From the cell containing the given text, extract its center point as (x, y) coordinate. 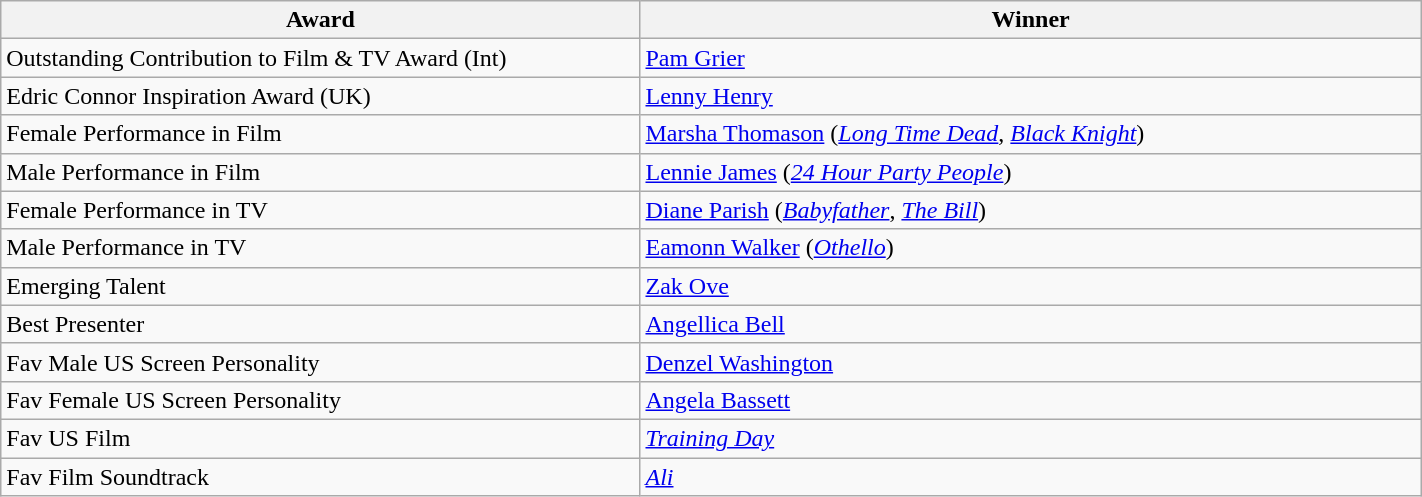
Male Performance in Film (320, 172)
Fav US Film (320, 438)
Denzel Washington (1030, 362)
Lennie James (24 Hour Party People) (1030, 172)
Winner (1030, 20)
Fav Male US Screen Personality (320, 362)
Award (320, 20)
Female Performance in Film (320, 134)
Best Presenter (320, 324)
Emerging Talent (320, 286)
Diane Parish (Babyfather, The Bill) (1030, 210)
Zak Ove (1030, 286)
Training Day (1030, 438)
Eamonn Walker (Othello) (1030, 248)
Outstanding Contribution to Film & TV Award (Int) (320, 58)
Fav Female US Screen Personality (320, 400)
Angellica Bell (1030, 324)
Pam Grier (1030, 58)
Lenny Henry (1030, 96)
Female Performance in TV (320, 210)
Marsha Thomason (Long Time Dead, Black Knight) (1030, 134)
Fav Film Soundtrack (320, 477)
Angela Bassett (1030, 400)
Ali (1030, 477)
Male Performance in TV (320, 248)
Edric Connor Inspiration Award (UK) (320, 96)
